Scan for the cell matching the given text and deliver its [x, y] coordinate at center. 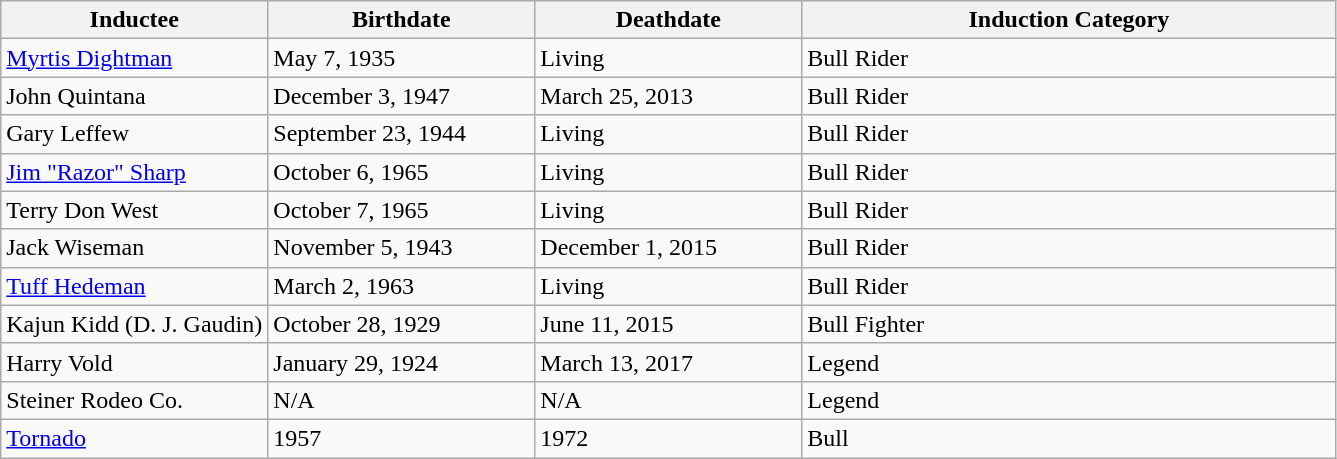
November 5, 1943 [402, 248]
Gary Leffew [134, 134]
May 7, 1935 [402, 58]
Birthdate [402, 20]
Tornado [134, 438]
March 2, 1963 [402, 286]
Harry Vold [134, 362]
Steiner Rodeo Co. [134, 400]
Tuff Hedeman [134, 286]
Jack Wiseman [134, 248]
October 6, 1965 [402, 172]
Terry Don West [134, 210]
John Quintana [134, 96]
1972 [668, 438]
October 28, 1929 [402, 324]
October 7, 1965 [402, 210]
Kajun Kidd (D. J. Gaudin) [134, 324]
December 3, 1947 [402, 96]
March 25, 2013 [668, 96]
September 23, 1944 [402, 134]
Induction Category [1069, 20]
Bull [1069, 438]
Jim "Razor" Sharp [134, 172]
Inductee [134, 20]
December 1, 2015 [668, 248]
1957 [402, 438]
March 13, 2017 [668, 362]
January 29, 1924 [402, 362]
Bull Fighter [1069, 324]
June 11, 2015 [668, 324]
Deathdate [668, 20]
Myrtis Dightman [134, 58]
